From the cell containing the given text, extract its center point as [X, Y] coordinate. 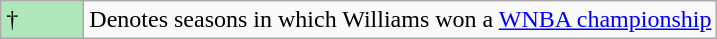
Denotes seasons in which Williams won a WNBA championship [400, 20]
† [42, 20]
